Locate the cell with the specified text and output its (x, y) center coordinate. 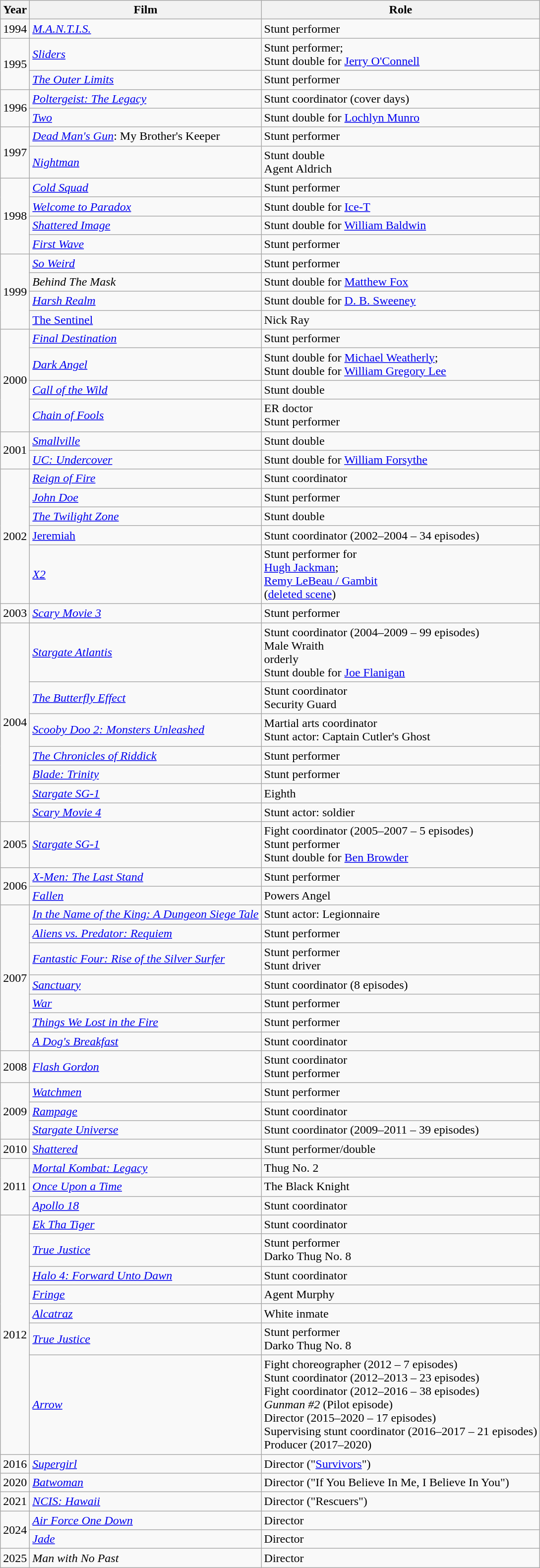
Stunt double for Matthew Fox (401, 282)
Alcatraz (146, 1313)
Rampage (146, 1111)
Agent Murphy (401, 1294)
Smallville (146, 441)
Harsh Realm (146, 301)
2024 (15, 1530)
So Weird (146, 263)
War (146, 1003)
1999 (15, 292)
Nick Ray (401, 320)
Eighth (401, 793)
Call of the Wild (146, 390)
First Wave (146, 244)
2003 (15, 613)
Stunt double for D. B. Sweeney (401, 301)
Jade (146, 1539)
1997 (15, 153)
Stunt double for Lochlyn Munro (401, 118)
Halo 4: Forward Unto Dawn (146, 1275)
1995 (15, 63)
2005 (15, 844)
Chain of Fools (146, 416)
2009 (15, 1111)
The Twilight Zone (146, 516)
Watchmen (146, 1092)
2020 (15, 1483)
2000 (15, 380)
Stunt coordinator (cover days) (401, 99)
Fight coordinator (2005–2007 – 5 episodes)Stunt performerStunt double for Ben Browder (401, 844)
Shattered (146, 1149)
Scary Movie 4 (146, 812)
Dark Angel (146, 364)
Once Upon a Time (146, 1187)
Stunt coordinator (2009–2011 – 39 episodes) (401, 1130)
ER doctorStunt performer (401, 416)
M.A.N.T.I.S. (146, 29)
2002 (15, 537)
2025 (15, 1558)
Nightman (146, 162)
Stunt coordinatorStunt performer (401, 1067)
Jeremiah (146, 535)
Ek Tha Tiger (146, 1224)
Things We Lost in the Fire (146, 1022)
Year (15, 10)
Blade: Trinity (146, 775)
Powers Angel (401, 896)
The Chronicles of Riddick (146, 756)
Apollo 18 (146, 1206)
Supergirl (146, 1463)
Scary Movie 3 (146, 613)
Fringe (146, 1294)
Director ("If You Believe In Me, I Believe In You") (401, 1483)
Stargate Atlantis (146, 653)
Fantastic Four: Rise of the Silver Surfer (146, 959)
2012 (15, 1334)
Poltergeist: The Legacy (146, 99)
Final Destination (146, 339)
A Dog's Breakfast (146, 1041)
Stunt performer Stunt driver (401, 959)
Stunt double for William Forsythe (401, 460)
Role (401, 10)
Flash Gordon (146, 1067)
Man with No Past (146, 1558)
Stunt performer for Hugh Jackman;Remy LeBeau / Gambit (deleted scene) (401, 574)
Stunt coordinator (8 episodes) (401, 984)
Martial arts coordinatorStunt actor: Captain Cutler's Ghost (401, 730)
Stunt double for Michael Weatherly;Stunt double for William Gregory Lee (401, 364)
Cold Squad (146, 187)
X2 (146, 574)
Dead Man's Gun: My Brother's Keeper (146, 136)
1996 (15, 108)
Arrow (146, 1404)
2010 (15, 1149)
Scooby Doo 2: Monsters Unleashed (146, 730)
Sliders (146, 55)
2021 (15, 1502)
Batwoman (146, 1483)
Stunt performer;Stunt double for Jerry O'Connell (401, 55)
Stunt coordinator (2004–2009 – 99 episodes)Male WraithorderlyStunt double for Joe Flanigan (401, 653)
NCIS: Hawaii (146, 1502)
Stargate Universe (146, 1130)
1998 (15, 216)
2001 (15, 450)
Stunt actor: soldier (401, 812)
The Outer Limits (146, 80)
Stunt coordinator (2002–2004 – 34 episodes) (401, 535)
Stunt performer/double (401, 1149)
Mortal Kombat: Legacy (146, 1168)
Stunt double for Ice-T (401, 206)
Director ("Rescuers") (401, 1502)
The Black Knight (401, 1187)
2016 (15, 1463)
X-Men: The Last Stand (146, 877)
Film (146, 10)
Reign of Fire (146, 479)
In the Name of the King: A Dungeon Siege Tale (146, 914)
2004 (15, 722)
Stunt double for William Baldwin (401, 225)
2008 (15, 1067)
Behind The Mask (146, 282)
The Sentinel (146, 320)
Stunt doubleAgent Aldrich (401, 162)
Welcome to Paradox (146, 206)
Thug No. 2 (401, 1168)
2006 (15, 886)
Stunt coordinatorSecurity Guard (401, 698)
Director ("Survivors") (401, 1463)
The Butterfly Effect (146, 698)
2007 (15, 978)
Shattered Image (146, 225)
John Doe (146, 497)
UC: Undercover (146, 460)
White inmate (401, 1313)
Air Force One Down (146, 1520)
Stunt actor: Legionnaire (401, 914)
Fallen (146, 896)
Aliens vs. Predator: Requiem (146, 933)
Sanctuary (146, 984)
Two (146, 118)
1994 (15, 29)
2011 (15, 1187)
